Output the (x, y) coordinate of the center of the cell containing the given text.  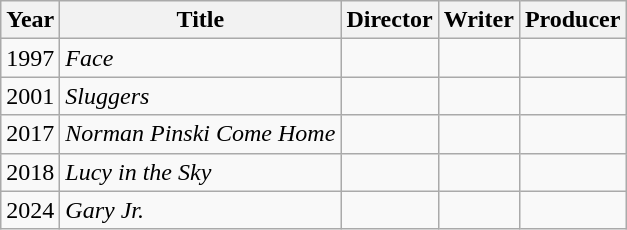
2017 (30, 134)
Producer (572, 20)
Face (200, 58)
Writer (478, 20)
2018 (30, 172)
Gary Jr. (200, 210)
Norman Pinski Come Home (200, 134)
Lucy in the Sky (200, 172)
Year (30, 20)
1997 (30, 58)
Director (390, 20)
2024 (30, 210)
2001 (30, 96)
Title (200, 20)
Sluggers (200, 96)
